Scan for the cell matching the given text and deliver its (x, y) coordinate at center. 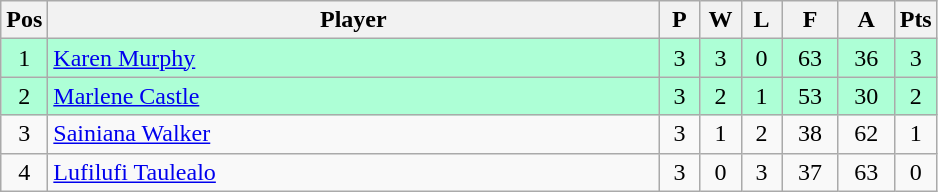
Pts (916, 20)
Player (354, 20)
W (720, 20)
Pos (24, 20)
4 (24, 172)
36 (866, 58)
F (810, 20)
Sainiana Walker (354, 134)
37 (810, 172)
Marlene Castle (354, 96)
Lufilufi Taulealo (354, 172)
P (680, 20)
L (762, 20)
53 (810, 96)
A (866, 20)
62 (866, 134)
Karen Murphy (354, 58)
30 (866, 96)
38 (810, 134)
